Return the [x, y] coordinate for the center point of the cell that contains the specified text.  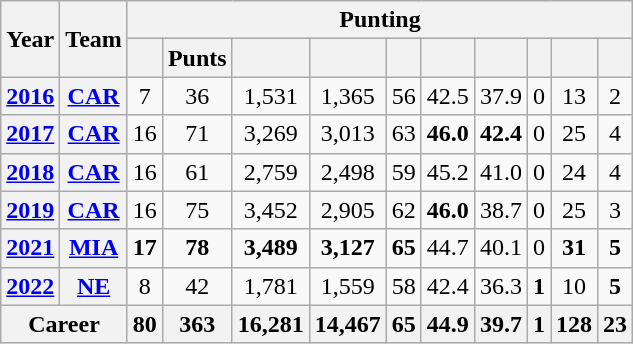
75 [197, 210]
63 [404, 134]
58 [404, 286]
363 [197, 324]
37.9 [500, 96]
36 [197, 96]
3,127 [348, 248]
23 [616, 324]
3,013 [348, 134]
Year [30, 39]
Team [94, 39]
2018 [30, 172]
1,781 [270, 286]
8 [144, 286]
31 [574, 248]
2017 [30, 134]
3 [616, 210]
2021 [30, 248]
1,365 [348, 96]
40.1 [500, 248]
41.0 [500, 172]
44.9 [448, 324]
42 [197, 286]
NE [94, 286]
62 [404, 210]
71 [197, 134]
17 [144, 248]
2019 [30, 210]
16,281 [270, 324]
78 [197, 248]
1,531 [270, 96]
1,559 [348, 286]
14,467 [348, 324]
45.2 [448, 172]
2,498 [348, 172]
24 [574, 172]
Punting [380, 20]
13 [574, 96]
3,269 [270, 134]
38.7 [500, 210]
Punts [197, 58]
2,759 [270, 172]
42.5 [448, 96]
36.3 [500, 286]
61 [197, 172]
56 [404, 96]
59 [404, 172]
39.7 [500, 324]
2016 [30, 96]
2 [616, 96]
MIA [94, 248]
Career [64, 324]
80 [144, 324]
7 [144, 96]
3,452 [270, 210]
2022 [30, 286]
3,489 [270, 248]
44.7 [448, 248]
2,905 [348, 210]
10 [574, 286]
128 [574, 324]
